Output the (x, y) coordinate of the center of the cell containing the given text.  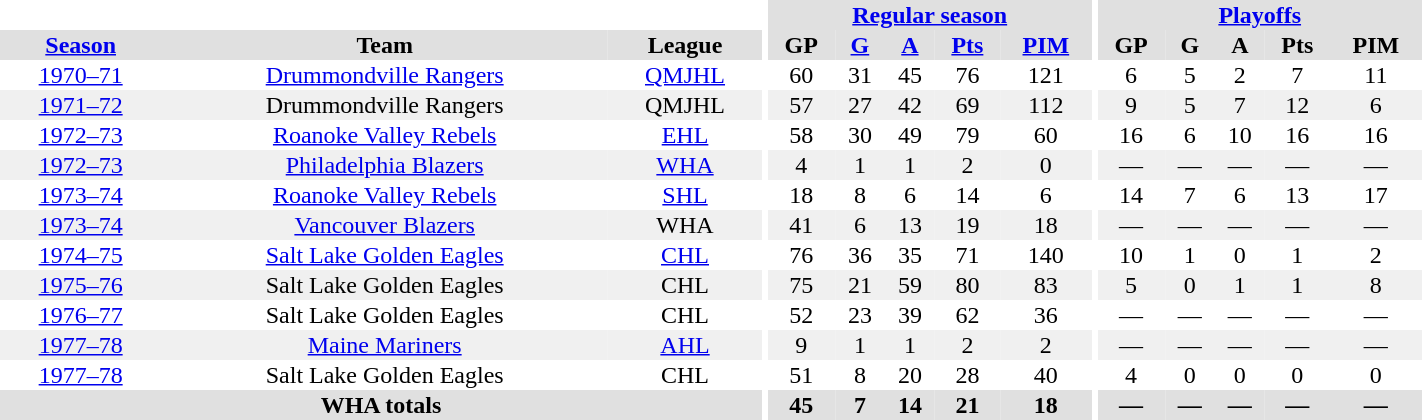
40 (1046, 375)
121 (1046, 75)
57 (802, 105)
49 (910, 135)
79 (968, 135)
Regular season (930, 15)
23 (860, 315)
75 (802, 285)
League (685, 45)
WHA totals (381, 405)
35 (910, 255)
52 (802, 315)
17 (1376, 195)
71 (968, 255)
27 (860, 105)
12 (1298, 105)
31 (860, 75)
39 (910, 315)
Maine Mariners (384, 345)
1976–77 (80, 315)
19 (968, 225)
1970–71 (80, 75)
62 (968, 315)
Philadelphia Blazers (384, 165)
1975–76 (80, 285)
Vancouver Blazers (384, 225)
80 (968, 285)
51 (802, 375)
Team (384, 45)
83 (1046, 285)
AHL (685, 345)
59 (910, 285)
SHL (685, 195)
58 (802, 135)
69 (968, 105)
42 (910, 105)
Playoffs (1260, 15)
41 (802, 225)
20 (910, 375)
1974–75 (80, 255)
28 (968, 375)
Season (80, 45)
1971–72 (80, 105)
112 (1046, 105)
140 (1046, 255)
EHL (685, 135)
30 (860, 135)
11 (1376, 75)
